Detect which cell encompasses the target text, then output its [X, Y] center coordinate. 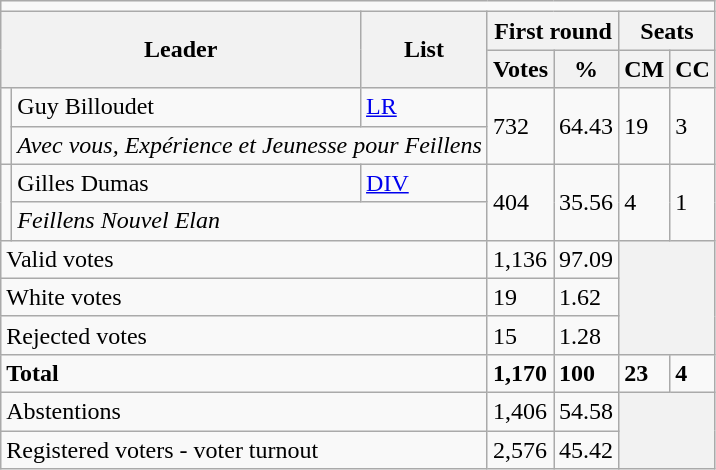
23 [644, 373]
3 [693, 126]
Total [244, 373]
732 [520, 126]
Valid votes [244, 259]
Avec vous, Expérience et Jeunesse pour Feillens [250, 145]
1,406 [520, 411]
45.42 [586, 449]
Feillens Nouvel Elan [250, 221]
1.28 [586, 335]
Seats [668, 31]
% [586, 69]
DIV [424, 183]
Leader [181, 50]
404 [520, 202]
35.56 [586, 202]
First round [552, 31]
Votes [520, 69]
List [424, 50]
64.43 [586, 126]
97.09 [586, 259]
CM [644, 69]
54.58 [586, 411]
2,576 [520, 449]
CC [693, 69]
Guy Billoudet [186, 107]
100 [586, 373]
Registered voters - voter turnout [244, 449]
White votes [244, 297]
15 [520, 335]
Abstentions [244, 411]
1,136 [520, 259]
1,170 [520, 373]
1 [693, 202]
Rejected votes [244, 335]
Gilles Dumas [186, 183]
LR [424, 107]
1.62 [586, 297]
